Detect which cell encompasses the target text, then output its [X, Y] center coordinate. 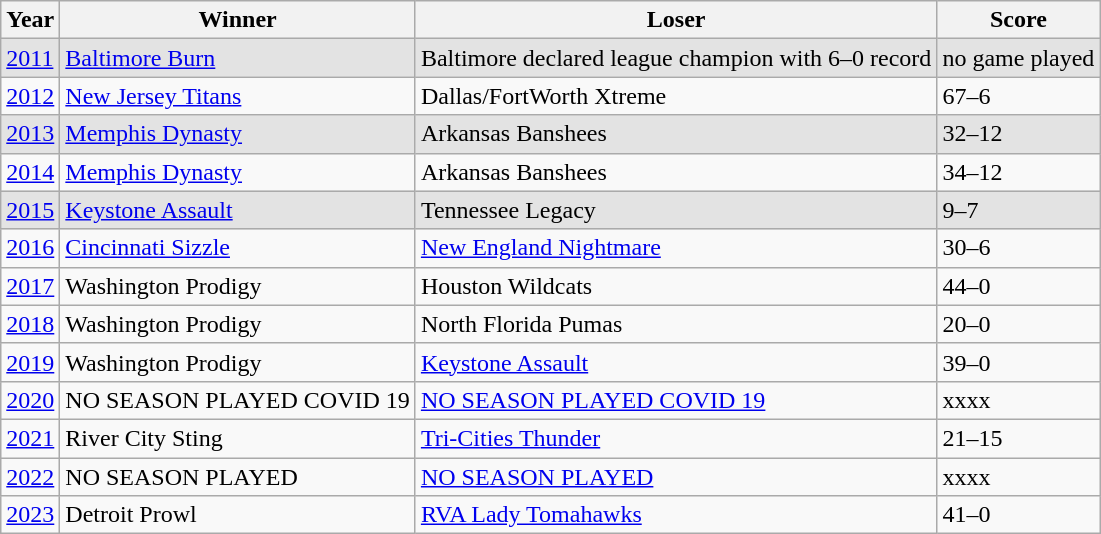
2016 [30, 248]
Detroit Prowl [238, 515]
44–0 [1018, 286]
Loser [676, 20]
2018 [30, 324]
Baltimore Burn [238, 58]
67–6 [1018, 96]
2021 [30, 438]
30–6 [1018, 248]
2020 [30, 400]
Tennessee Legacy [676, 210]
New England Nightmare [676, 248]
2011 [30, 58]
34–12 [1018, 172]
North Florida Pumas [676, 324]
2017 [30, 286]
Dallas/FortWorth Xtreme [676, 96]
39–0 [1018, 362]
2023 [30, 515]
2014 [30, 172]
2019 [30, 362]
Tri-Cities Thunder [676, 438]
32–12 [1018, 134]
2015 [30, 210]
Cincinnati Sizzle [238, 248]
9–7 [1018, 210]
no game played [1018, 58]
Score [1018, 20]
River City Sting [238, 438]
2012 [30, 96]
RVA Lady Tomahawks [676, 515]
Houston Wildcats [676, 286]
20–0 [1018, 324]
2013 [30, 134]
41–0 [1018, 515]
Winner [238, 20]
21–15 [1018, 438]
New Jersey Titans [238, 96]
Year [30, 20]
2022 [30, 477]
Baltimore declared league champion with 6–0 record [676, 58]
